Pinpoint the cell where the given text exists, returning its (X, Y) midpoint coordinate. 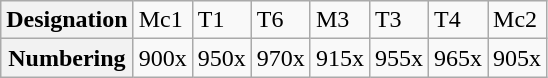
Mc2 (518, 20)
905x (518, 58)
T1 (222, 20)
950x (222, 58)
T4 (458, 20)
955x (398, 58)
T6 (280, 20)
M3 (340, 20)
Mc1 (162, 20)
900x (162, 58)
965x (458, 58)
T3 (398, 20)
915x (340, 58)
970x (280, 58)
Numbering (67, 58)
Designation (67, 20)
